From the cell containing the given text, extract its center point as [X, Y] coordinate. 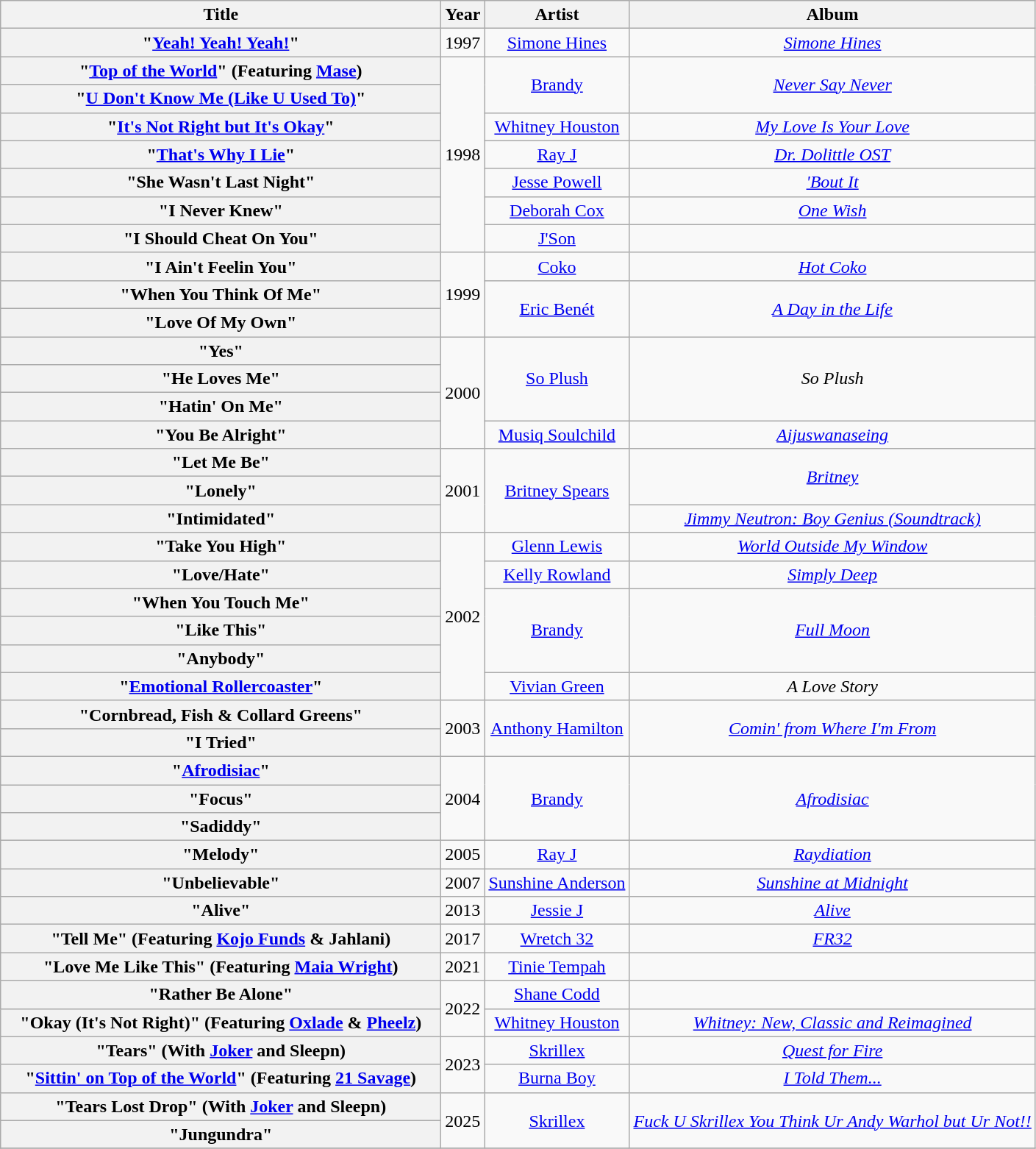
"Afrodisiac" [221, 770]
"When You Think Of Me" [221, 294]
"Yeah! Yeah! Yeah!" [221, 43]
Shane Codd [557, 995]
Dr. Dolittle OST [832, 154]
2007 [463, 883]
Britney [832, 477]
"Yes" [221, 351]
2023 [463, 1064]
Artist [557, 15]
"Jungundra" [221, 1134]
"Hatin' On Me" [221, 407]
"I Ain't Feelin You" [221, 266]
Quest for Fire [832, 1050]
Burna Boy [557, 1078]
"I Tried" [221, 742]
"Focus" [221, 798]
"Sadiddy" [221, 827]
Afrodisiac [832, 798]
"Anybody" [221, 658]
Coko [557, 266]
Eric Benét [557, 308]
A Love Story [832, 686]
Album [832, 15]
2025 [463, 1120]
'Bout It [832, 182]
"Tears" (With Joker and Sleepn) [221, 1050]
1998 [463, 154]
J'Son [557, 238]
Jimmy Neutron: Boy Genius (Soundtrack) [832, 519]
Year [463, 15]
2017 [463, 939]
"She Wasn't Last Night" [221, 182]
"Take You High" [221, 547]
Anthony Hamilton [557, 728]
World Outside My Window [832, 547]
"Love/Hate" [221, 574]
Kelly Rowland [557, 574]
2003 [463, 728]
"Let Me Be" [221, 463]
"Alive" [221, 911]
"Emotional Rollercoaster" [221, 686]
2022 [463, 1009]
"Love Me Like This" (Featuring Maia Wright) [221, 967]
"When You Touch Me" [221, 602]
Britney Spears [557, 491]
Raydiation [832, 855]
Alive [832, 911]
1999 [463, 294]
"Love Of My Own" [221, 322]
Jessie J [557, 911]
2001 [463, 491]
Sunshine Anderson [557, 883]
Jesse Powell [557, 182]
"Intimidated" [221, 519]
2000 [463, 393]
"That's Why I Lie" [221, 154]
One Wish [832, 210]
"Tell Me" (Featuring Kojo Funds & Jahlani) [221, 939]
Full Moon [832, 630]
My Love Is Your Love [832, 127]
"Tears Lost Drop" (With Joker and Sleepn) [221, 1106]
"Melody" [221, 855]
2002 [463, 616]
"Unbelievable" [221, 883]
Whitney: New, Classic and Reimagined [832, 1022]
"Lonely" [221, 491]
2004 [463, 798]
Never Say Never [832, 85]
Vivian Green [557, 686]
"Sittin' on Top of the World" (Featuring 21 Savage) [221, 1078]
Fuck U Skrillex You Think Ur Andy Warhol but Ur Not!! [832, 1120]
Comin' from Where I'm From [832, 728]
"Rather Be Alone" [221, 995]
Title [221, 15]
"U Don't Know Me (Like U Used To)" [221, 99]
A Day in the Life [832, 308]
Musiq Soulchild [557, 435]
Aijuswanaseing [832, 435]
Deborah Cox [557, 210]
Wretch 32 [557, 939]
2005 [463, 855]
FR32 [832, 939]
"Top of the World" (Featuring Mase) [221, 71]
2021 [463, 967]
"Like This" [221, 630]
"Okay (It's Not Right)" (Featuring Oxlade & Pheelz) [221, 1022]
1997 [463, 43]
Glenn Lewis [557, 547]
Simply Deep [832, 574]
"It's Not Right but It's Okay" [221, 127]
Hot Coko [832, 266]
Sunshine at Midnight [832, 883]
"You Be Alright" [221, 435]
"I Never Knew" [221, 210]
I Told Them... [832, 1078]
"I Should Cheat On You" [221, 238]
Tinie Tempah [557, 967]
2013 [463, 911]
"He Loves Me" [221, 379]
"Cornbread, Fish & Collard Greens" [221, 714]
